Locate the cell with the specified text and output its (X, Y) center coordinate. 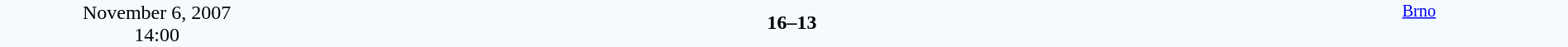
16–13 (791, 22)
Brno (1419, 23)
November 6, 200714:00 (157, 23)
